Search for the cell housing the specified text and yield its [X, Y] center coordinate. 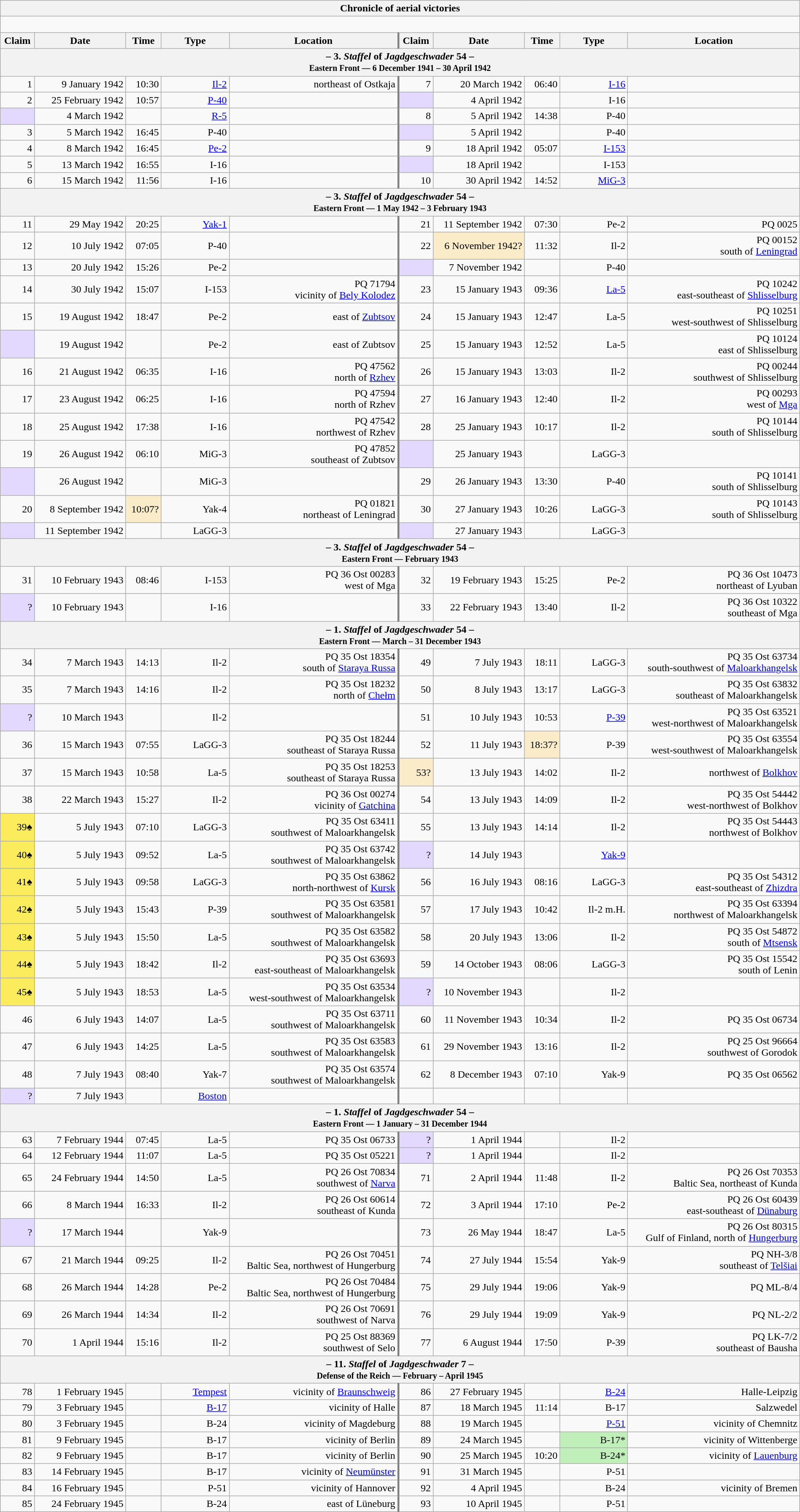
10 November 1943 [479, 992]
32 [416, 580]
26 May 1944 [479, 1233]
73 [416, 1233]
PQ 47542 northwest of Rzhev [314, 426]
44♠ [18, 964]
07:30 [542, 224]
29 [416, 481]
14:07 [143, 1019]
45♠ [18, 992]
10 July 1942 [80, 246]
89 [416, 1440]
10 April 1945 [479, 1504]
– 3. Staffel of Jagdgeschwader 54 –Eastern Front — 6 December 1941 – 30 April 1942 [400, 62]
24 [416, 317]
vicinity of Braunschweig [314, 1391]
PQ 47594north of Rzhev [314, 399]
17 March 1944 [80, 1233]
12 February 1944 [80, 1156]
vicinity of Magdeburg [314, 1423]
38 [18, 799]
31 March 1945 [479, 1472]
PQ 35 Ost 63581 southwest of Maloarkhangelsk [314, 909]
15:26 [143, 268]
20 March 1942 [479, 84]
17:50 [542, 1342]
69 [18, 1314]
90 [416, 1456]
PQ 10144south of Shlisselburg [714, 426]
14:02 [542, 772]
17:38 [143, 426]
26 January 1943 [479, 481]
14:34 [143, 1314]
81 [18, 1440]
19:09 [542, 1314]
27 February 1945 [479, 1391]
18:11 [542, 663]
75 [416, 1287]
15:54 [542, 1260]
91 [416, 1472]
northeast of Ostkaja [314, 84]
13 [18, 268]
PQ 47852 southeast of Zubtsov [314, 454]
PQ 35 Ost 63862 north-northwest of Kursk [314, 882]
Chronicle of aerial victories [400, 8]
12 [18, 246]
10:58 [143, 772]
1 February 1945 [80, 1391]
PQ 10242 east-southeast of Shlisselburg [714, 290]
09:58 [143, 882]
PQ 00293 west of Mga [714, 399]
Yak-7 [195, 1074]
10:20 [542, 1456]
PQ 35 Ost 63742 southwest of Maloarkhangelsk [314, 854]
B-24* [594, 1456]
8 July 1943 [479, 690]
36 [18, 745]
12:52 [542, 344]
PQ 35 Ost 63534 west-southwest of Maloarkhangelsk [314, 992]
30 [416, 509]
PQ 35 Ost 63394 northwest of Maloarkhangelsk [714, 909]
42♠ [18, 909]
PQ 26 Ost 70353Baltic Sea, northeast of Kunda [714, 1178]
PQ 01821 northeast of Leningrad [314, 509]
82 [18, 1456]
15:43 [143, 909]
30 April 1942 [479, 180]
21 March 1944 [80, 1260]
– 1. Staffel of Jagdgeschwader 54 –Eastern Front — March – 31 December 1943 [400, 635]
5 [18, 164]
PQ 10124east of Shlisselburg [714, 344]
PQ ML-8/4 [714, 1287]
11:48 [542, 1178]
24 February 1944 [80, 1178]
11 July 1943 [479, 745]
5 March 1942 [80, 132]
Tempest [195, 1391]
37 [18, 772]
25 February 1942 [80, 100]
Salzwedel [714, 1407]
B-17* [594, 1440]
Boston [195, 1096]
67 [18, 1260]
6 August 1944 [479, 1342]
27 [416, 399]
25 [416, 344]
77 [416, 1342]
39♠ [18, 827]
61 [416, 1047]
66 [18, 1205]
64 [18, 1156]
22 March 1943 [80, 799]
41♠ [18, 882]
14 February 1945 [80, 1472]
14:50 [143, 1178]
59 [416, 964]
06:35 [143, 371]
18 March 1945 [479, 1407]
PQ 35 Ost 54442 west-northwest of Bolkhov [714, 799]
16 July 1943 [479, 882]
9 January 1942 [80, 84]
3 [18, 132]
31 [18, 580]
15:07 [143, 290]
11 November 1943 [479, 1019]
PQ 35 Ost 18253 southeast of Staraya Russa [314, 772]
10:34 [542, 1019]
24 February 1945 [80, 1504]
93 [416, 1504]
25 August 1942 [80, 426]
52 [416, 745]
50 [416, 690]
13:03 [542, 371]
17 July 1943 [479, 909]
56 [416, 882]
22 [416, 246]
16 [18, 371]
11:56 [143, 180]
PQ 47562 north of Rzhev [314, 371]
06:25 [143, 399]
4 April 1942 [479, 100]
23 [416, 290]
– 3. Staffel of Jagdgeschwader 54 –Eastern Front — 1 May 1942 – 3 February 1943 [400, 202]
PQ 35 Ost 54872 south of Mtsensk [714, 937]
PQ 35 Ost 63711 southwest of Maloarkhangelsk [314, 1019]
87 [416, 1407]
49 [416, 663]
09:36 [542, 290]
80 [18, 1423]
86 [416, 1391]
78 [18, 1391]
PQ 26 Ost 60614southeast of Kunda [314, 1205]
24 March 1945 [479, 1440]
2 April 1944 [479, 1178]
10:42 [542, 909]
14:14 [542, 827]
PQ 35 Ost 63583 southwest of Maloarkhangelsk [314, 1047]
43♠ [18, 937]
PQ 35 Ost 18354 south of Staraya Russa [314, 663]
PQ 35 Ost 06734 [714, 1019]
Yak-1 [195, 224]
05:07 [542, 148]
vicinity of Halle [314, 1407]
10 July 1943 [479, 718]
08:06 [542, 964]
15:50 [143, 937]
06:40 [542, 84]
Halle-Leipzig [714, 1391]
79 [18, 1407]
PQ 35 Ost 06733 [314, 1140]
16 February 1945 [80, 1488]
PQ 26 Ost 80315Gulf of Finland, north of Hungerburg [714, 1233]
15:25 [542, 580]
15:16 [143, 1342]
85 [18, 1504]
09:52 [143, 854]
PQ 10143south of Shlisselburg [714, 509]
46 [18, 1019]
PQ 26 Ost 70691 southwest of Narva [314, 1314]
PQ 35 Ost 63521 west-northwest of Maloarkhangelsk [714, 718]
14:16 [143, 690]
7 February 1944 [80, 1140]
PQ 26 Ost 60439 east-southeast of Dünaburg [714, 1205]
Yak-4 [195, 509]
57 [416, 909]
PQ 36 Ost 10322 southeast of Mga [714, 607]
10:17 [542, 426]
13:06 [542, 937]
PQ 35 Ost 18232 north of Chełm [314, 690]
70 [18, 1342]
12:47 [542, 317]
11:14 [542, 1407]
19 [18, 454]
17 [18, 399]
48 [18, 1074]
14:13 [143, 663]
26 [416, 371]
16:55 [143, 164]
8 March 1944 [80, 1205]
PQ LK-7/2southeast of Bausha [714, 1342]
Il-2 m.H. [594, 909]
PQ 26 Ost 70451Baltic Sea, northwest of Hungerburg [314, 1260]
07:05 [143, 246]
13 March 1942 [80, 164]
11:32 [542, 246]
PQ 35 Ost 63411 southwest of Maloarkhangelsk [314, 827]
27 July 1944 [479, 1260]
15 March 1942 [80, 180]
PQ 25 Ost 96664 southwest of Gorodok [714, 1047]
PQ 35 Ost 18244 southeast of Staraya Russa [314, 745]
PQ 35 Ost 63582 southwest of Maloarkhangelsk [314, 937]
74 [416, 1260]
18:42 [143, 964]
– 1. Staffel of Jagdgeschwader 54 –Eastern Front — 1 January – 31 December 1944 [400, 1118]
PQ 36 Ost 00283 west of Mga [314, 580]
18:37? [542, 745]
29 November 1943 [479, 1047]
33 [416, 607]
PQ 00152 south of Leningrad [714, 246]
20 July 1943 [479, 937]
10 [416, 180]
17:10 [542, 1205]
51 [416, 718]
18:53 [143, 992]
4 March 1942 [80, 116]
14:38 [542, 116]
PQ 10141south of Shlisselburg [714, 481]
12:40 [542, 399]
63 [18, 1140]
PQ 71794vicinity of Bely Kolodez [314, 290]
20 [18, 509]
PQ 35 Ost 63734 south-southwest of Maloarkhangelsk [714, 663]
PQ 35 Ost 63554 west-southwest of Maloarkhangelsk [714, 745]
PQ NL-2/2 [714, 1314]
14 October 1943 [479, 964]
3 April 1944 [479, 1205]
19 March 1945 [479, 1423]
PQ 35 Ost 05221 [314, 1156]
R-5 [195, 116]
PQ 26 Ost 70484Baltic Sea, northwest of Hungerburg [314, 1287]
71 [416, 1178]
10:57 [143, 100]
40♠ [18, 854]
vicinity of Wittenberge [714, 1440]
PQ 35 Ost 54312 east-southeast of Zhizdra [714, 882]
6 [18, 180]
28 [416, 426]
4 April 1945 [479, 1488]
7 November 1942 [479, 268]
22 February 1943 [479, 607]
PQ NH-3/8southeast of Telšiai [714, 1260]
14:52 [542, 180]
PQ 35 Ost 06562 [714, 1074]
PQ 0025 [714, 224]
east of Lüneburg [314, 1504]
06:10 [143, 454]
14:09 [542, 799]
11:07 [143, 1156]
PQ 10251 west-southwest of Shlisselburg [714, 317]
15 [18, 317]
88 [416, 1423]
47 [18, 1047]
07:55 [143, 745]
PQ 35 Ost 15542south of Lenin [714, 964]
34 [18, 663]
08:16 [542, 882]
PQ 25 Ost 88369 southwest of Selo [314, 1342]
7 [416, 84]
13:40 [542, 607]
60 [416, 1019]
14:28 [143, 1287]
68 [18, 1287]
30 July 1942 [80, 290]
vicinity of Neumünster [314, 1472]
vicinity of Hannover [314, 1488]
92 [416, 1488]
18 [18, 426]
16 January 1943 [479, 399]
20:25 [143, 224]
northwest of Bolkhov [714, 772]
9 [416, 148]
10 March 1943 [80, 718]
10:53 [542, 718]
25 March 1945 [479, 1456]
PQ 35 Ost 63832 southeast of Maloarkhangelsk [714, 690]
54 [416, 799]
13:16 [542, 1047]
PQ 36 Ost 10473 northeast of Lyuban [714, 580]
20 July 1942 [80, 268]
16:33 [143, 1205]
10:07? [143, 509]
58 [416, 937]
08:40 [143, 1074]
vicinity of Lauenburg [714, 1456]
21 [416, 224]
07:45 [143, 1140]
13:17 [542, 690]
76 [416, 1314]
14:25 [143, 1047]
23 August 1942 [80, 399]
14 [18, 290]
35 [18, 690]
55 [416, 827]
11 [18, 224]
29 May 1942 [80, 224]
PQ 26 Ost 70834 southwest of Narva [314, 1178]
10:30 [143, 84]
PQ 36 Ost 00274vicinity of Gatchina [314, 799]
4 [18, 148]
8 December 1943 [479, 1074]
10:26 [542, 509]
08:46 [143, 580]
8 [416, 116]
13:30 [542, 481]
09:25 [143, 1260]
62 [416, 1074]
8 March 1942 [80, 148]
6 November 1942? [479, 246]
19:06 [542, 1287]
14 July 1943 [479, 854]
– 3. Staffel of Jagdgeschwader 54 –Eastern Front — February 1943 [400, 552]
PQ 35 Ost 63574 southwest of Maloarkhangelsk [314, 1074]
84 [18, 1488]
8 September 1942 [80, 509]
19 February 1943 [479, 580]
PQ 35 Ost 54443 northwest of Bolkhov [714, 827]
1 [18, 84]
72 [416, 1205]
15:27 [143, 799]
53? [416, 772]
21 August 1942 [80, 371]
2 [18, 100]
– 11. Staffel of Jagdgeschwader 7 –Defense of the Reich — February – April 1945 [400, 1369]
vicinity of Bremen [714, 1488]
83 [18, 1472]
PQ 35 Ost 63693 east-southeast of Maloarkhangelsk [314, 964]
PQ 00244 southwest of Shlisselburg [714, 371]
vicinity of Chemnitz [714, 1423]
65 [18, 1178]
